Pinpoint the cell where the given text exists, returning its [x, y] midpoint coordinate. 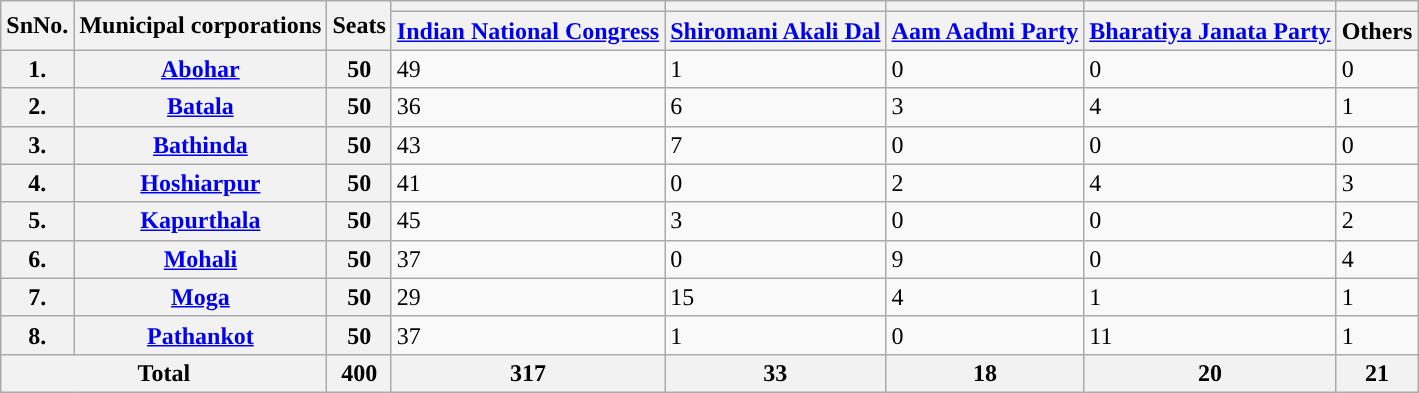
15 [776, 297]
5. [38, 221]
20 [1210, 373]
SnNo. [38, 26]
Bharatiya Janata Party [1210, 31]
Seats [359, 26]
29 [528, 297]
317 [528, 373]
Pathankot [200, 335]
1. [38, 69]
Mohali [200, 259]
Moga [200, 297]
Municipal corporations [200, 26]
11 [1210, 335]
Aam Aadmi Party [985, 31]
4. [38, 183]
21 [1377, 373]
7 [776, 145]
18 [985, 373]
Bathinda [200, 145]
43 [528, 145]
Shiromani Akali Dal [776, 31]
Kapurthala [200, 221]
Indian National Congress [528, 31]
33 [776, 373]
400 [359, 373]
Abohar [200, 69]
45 [528, 221]
6 [776, 107]
2. [38, 107]
3. [38, 145]
Batala [200, 107]
41 [528, 183]
9 [985, 259]
6. [38, 259]
36 [528, 107]
49 [528, 69]
8. [38, 335]
Others [1377, 31]
Total [164, 373]
Hoshiarpur [200, 183]
7. [38, 297]
